Extract the [x, y] coordinate from the center of the cell holding the provided text.  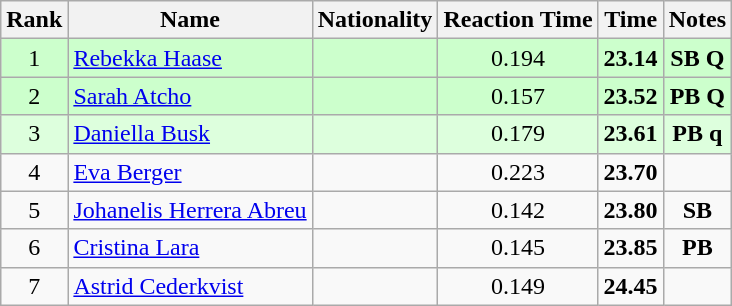
PB [697, 248]
PB q [697, 134]
Daniella Busk [190, 134]
24.45 [630, 286]
Cristina Lara [190, 248]
23.61 [630, 134]
Eva Berger [190, 172]
Rebekka Haase [190, 58]
PB Q [697, 96]
0.194 [518, 58]
0.142 [518, 210]
23.80 [630, 210]
3 [34, 134]
Name [190, 20]
Nationality [375, 20]
7 [34, 286]
2 [34, 96]
4 [34, 172]
Sarah Atcho [190, 96]
0.157 [518, 96]
23.52 [630, 96]
Rank [34, 20]
6 [34, 248]
23.70 [630, 172]
23.14 [630, 58]
Reaction Time [518, 20]
SB [697, 210]
Time [630, 20]
0.223 [518, 172]
0.149 [518, 286]
Johanelis Herrera Abreu [190, 210]
1 [34, 58]
SB Q [697, 58]
0.145 [518, 248]
0.179 [518, 134]
5 [34, 210]
Astrid Cederkvist [190, 286]
Notes [697, 20]
23.85 [630, 248]
